From the cell containing the given text, extract its center point as (x, y) coordinate. 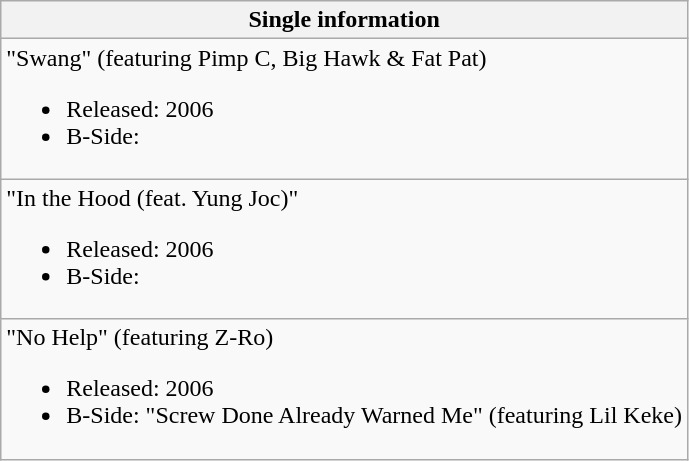
"In the Hood (feat. Yung Joc)"Released: 2006B-Side: (344, 249)
"Swang" (featuring Pimp C, Big Hawk & Fat Pat)Released: 2006B-Side: (344, 109)
Single information (344, 20)
"No Help" (featuring Z-Ro)Released: 2006B-Side: "Screw Done Already Warned Me" (featuring Lil Keke) (344, 389)
